Output the [X, Y] coordinate of the center of the cell containing the given text.  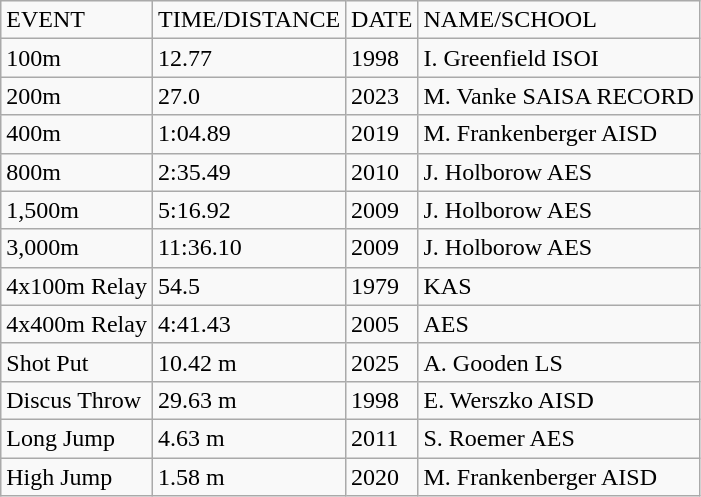
1,500m [77, 210]
1:04.89 [248, 134]
E. Werszko AISD [558, 400]
3,000m [77, 248]
M. Vanke SAISA RECORD [558, 96]
2:35.49 [248, 172]
4.63 m [248, 438]
11:36.10 [248, 248]
2023 [382, 96]
I. Greenfield ISOI [558, 58]
2025 [382, 362]
2011 [382, 438]
54.5 [248, 286]
29.63 m [248, 400]
1979 [382, 286]
4x100m Relay [77, 286]
KAS [558, 286]
10.42 m [248, 362]
2020 [382, 477]
400m [77, 134]
A. Gooden LS [558, 362]
27.0 [248, 96]
Shot Put [77, 362]
NAME/SCHOOL [558, 20]
800m [77, 172]
Discus Throw [77, 400]
AES [558, 324]
S. Roemer AES [558, 438]
5:16.92 [248, 210]
4:41.43 [248, 324]
4x400m Relay [77, 324]
High Jump [77, 477]
2019 [382, 134]
200m [77, 96]
Long Jump [77, 438]
100m [77, 58]
2010 [382, 172]
1.58 m [248, 477]
EVENT [77, 20]
2005 [382, 324]
TIME/DISTANCE [248, 20]
DATE [382, 20]
12.77 [248, 58]
